Provide the [X, Y] coordinate of the cell's center where the given text is located.  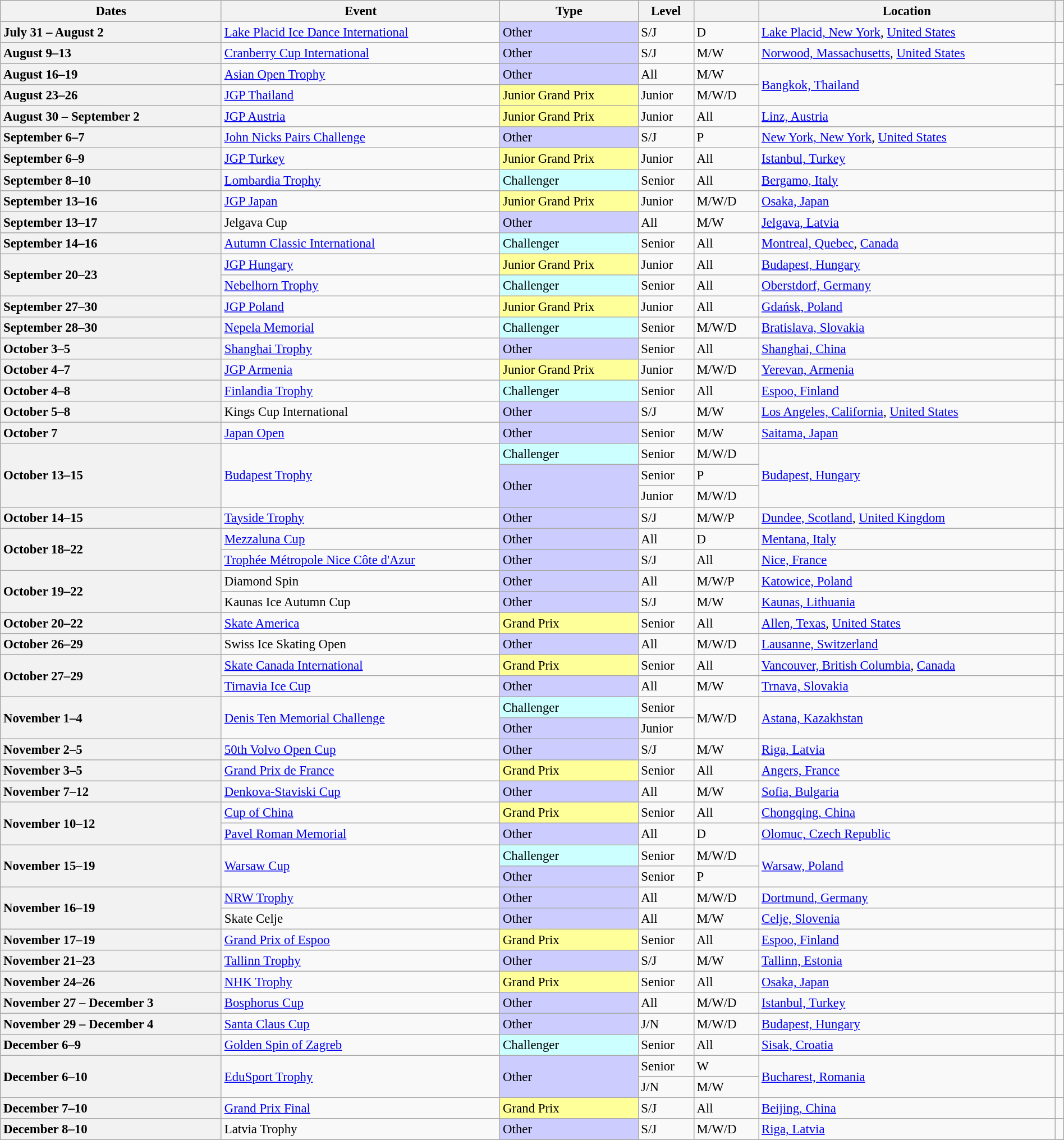
Golden Spin of Zagreb [360, 1045]
Vancouver, British Columbia, Canada [907, 665]
Grand Prix de France [360, 771]
Tallinn, Estonia [907, 961]
Yerevan, Armenia [907, 370]
Denis Ten Memorial Challenge [360, 718]
Bangkok, Thailand [907, 85]
Lake Placid Ice Dance International [360, 33]
Trophée Métropole Nice Côte d'Azur [360, 560]
Nepela Memorial [360, 328]
Santa Claus Cup [360, 1024]
Kaunas, Lithuania [907, 602]
September 20–23 [111, 275]
Kings Cup International [360, 412]
Gdańsk, Poland [907, 306]
Bucharest, Romania [907, 1077]
JGP Turkey [360, 159]
November 24–26 [111, 982]
John Nicks Pairs Challenge [360, 138]
Chongqing, China [907, 813]
Oberstdorf, Germany [907, 286]
October 13–15 [111, 475]
September 27–30 [111, 306]
October 4–7 [111, 370]
Beijing, China [907, 1109]
August 9–13 [111, 53]
JGP Japan [360, 201]
EduSport Trophy [360, 1077]
Olomuc, Czech Republic [907, 834]
Angers, France [907, 771]
Bratislava, Slovakia [907, 328]
October 26–29 [111, 644]
Autumn Classic International [360, 243]
Budapest Trophy [360, 475]
October 18–22 [111, 549]
Allen, Texas, United States [907, 623]
October 27–29 [111, 676]
October 19–22 [111, 592]
November 3–5 [111, 771]
Finlandia Trophy [360, 391]
Pavel Roman Memorial [360, 834]
August 16–19 [111, 75]
Warsaw Cup [360, 866]
December 7–10 [111, 1109]
September 13–16 [111, 201]
Dundee, Scotland, United Kingdom [907, 518]
Astana, Kazakhstan [907, 718]
Mezzaluna Cup [360, 539]
September 13–17 [111, 222]
November 7–12 [111, 792]
Mentana, Italy [907, 539]
November 29 – December 4 [111, 1024]
Lake Placid, New York, United States [907, 33]
November 2–5 [111, 750]
December 8–10 [111, 1129]
Nebelhorn Trophy [360, 286]
July 31 – August 2 [111, 33]
Kaunas Ice Autumn Cup [360, 602]
September 6–7 [111, 138]
New York, New York, United States [907, 138]
Cranberry Cup International [360, 53]
NHK Trophy [360, 982]
Japan Open [360, 433]
Saitama, Japan [907, 433]
November 1–4 [111, 718]
September 6–9 [111, 159]
Jelgava, Latvia [907, 222]
Norwood, Massachusetts, United States [907, 53]
Montreal, Quebec, Canada [907, 243]
November 21–23 [111, 961]
August 23–26 [111, 95]
October 14–15 [111, 518]
JGP Hungary [360, 264]
Event [360, 11]
Dates [111, 11]
Nice, France [907, 560]
Linz, Austria [907, 117]
Type [569, 11]
November 10–12 [111, 824]
Level [666, 11]
Denkova-Staviski Cup [360, 792]
November 27 – December 3 [111, 1003]
Skate Celje [360, 918]
50th Volvo Open Cup [360, 750]
Lombardia Trophy [360, 180]
Diamond Spin [360, 581]
Bosphorus Cup [360, 1003]
NRW Trophy [360, 898]
Grand Prix of Espoo [360, 940]
Sisak, Croatia [907, 1045]
Los Angeles, California, United States [907, 412]
November 16–19 [111, 908]
October 5–8 [111, 412]
W [726, 1066]
JGP Thailand [360, 95]
November 15–19 [111, 866]
August 30 – September 2 [111, 117]
October 20–22 [111, 623]
Skate Canada International [360, 665]
Shanghai, China [907, 349]
Swiss Ice Skating Open [360, 644]
Tirnavia Ice Cup [360, 686]
Sofia, Bulgaria [907, 792]
Katowice, Poland [907, 581]
Cup of China [360, 813]
Asian Open Trophy [360, 75]
Lausanne, Switzerland [907, 644]
Jelgava Cup [360, 222]
November 17–19 [111, 940]
Shanghai Trophy [360, 349]
Trnava, Slovakia [907, 686]
JGP Austria [360, 117]
Dortmund, Germany [907, 898]
Tayside Trophy [360, 518]
December 6–9 [111, 1045]
September 8–10 [111, 180]
September 28–30 [111, 328]
September 14–16 [111, 243]
Tallinn Trophy [360, 961]
December 6–10 [111, 1077]
Celje, Slovenia [907, 918]
JGP Poland [360, 306]
October 4–8 [111, 391]
Warsaw, Poland [907, 866]
JGP Armenia [360, 370]
October 3–5 [111, 349]
Skate America [360, 623]
Bergamo, Italy [907, 180]
Grand Prix Final [360, 1109]
Latvia Trophy [360, 1129]
Location [907, 11]
October 7 [111, 433]
